Return the (x, y) coordinate for the center point of the cell that contains the specified text.  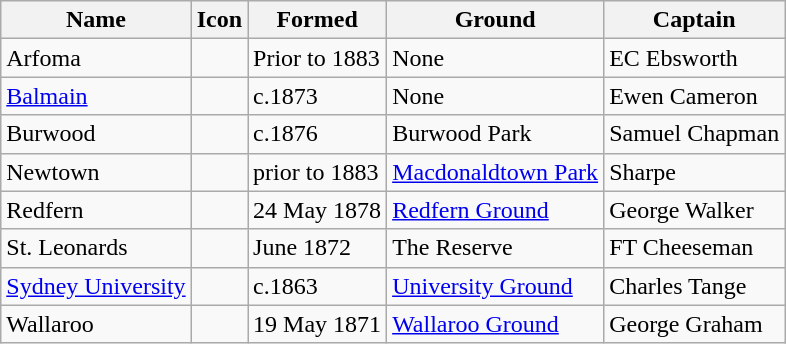
Wallaroo Ground (496, 324)
George Walker (694, 210)
Macdonaldtown Park (496, 172)
Charles Tange (694, 286)
Newtown (96, 172)
Name (96, 20)
St. Leonards (96, 248)
The Reserve (496, 248)
Samuel Chapman (694, 134)
Redfern (96, 210)
Icon (219, 20)
George Graham (694, 324)
Formed (318, 20)
Wallaroo (96, 324)
Captain (694, 20)
prior to 1883 (318, 172)
Ground (496, 20)
24 May 1878 (318, 210)
Balmain (96, 96)
c.1876 (318, 134)
19 May 1871 (318, 324)
c.1863 (318, 286)
University Ground (496, 286)
EC Ebsworth (694, 58)
Ewen Cameron (694, 96)
FT Cheeseman (694, 248)
Sydney University (96, 286)
c.1873 (318, 96)
June 1872 (318, 248)
Redfern Ground (496, 210)
Sharpe (694, 172)
Burwood (96, 134)
Arfoma (96, 58)
Burwood Park (496, 134)
Prior to 1883 (318, 58)
